For the text-containing cell, return its midpoint in [x, y] coordinate format. 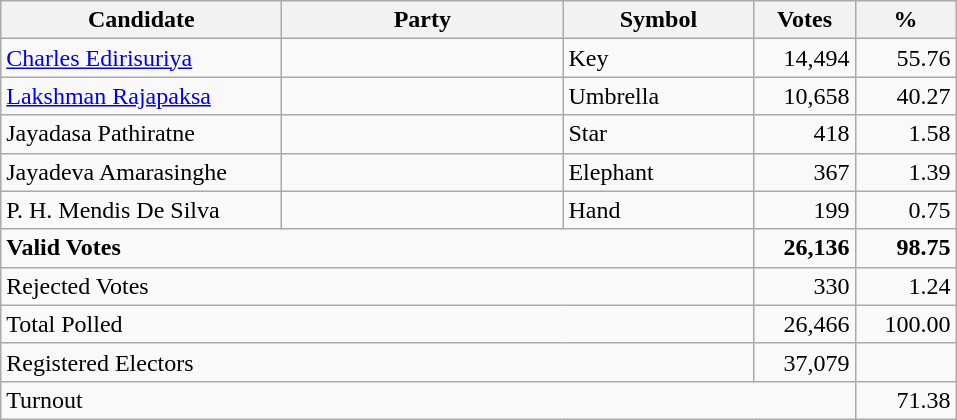
Charles Edirisuriya [142, 58]
Jayadasa Pathiratne [142, 134]
1.24 [906, 286]
Votes [804, 20]
26,136 [804, 248]
26,466 [804, 324]
1.39 [906, 172]
1.58 [906, 134]
71.38 [906, 400]
Umbrella [658, 96]
Symbol [658, 20]
Hand [658, 210]
98.75 [906, 248]
Rejected Votes [378, 286]
14,494 [804, 58]
Registered Electors [378, 362]
330 [804, 286]
0.75 [906, 210]
367 [804, 172]
Jayadeva Amarasinghe [142, 172]
418 [804, 134]
100.00 [906, 324]
% [906, 20]
Key [658, 58]
Star [658, 134]
40.27 [906, 96]
P. H. Mendis De Silva [142, 210]
10,658 [804, 96]
Turnout [428, 400]
55.76 [906, 58]
Party [422, 20]
Lakshman Rajapaksa [142, 96]
37,079 [804, 362]
Valid Votes [378, 248]
Total Polled [378, 324]
199 [804, 210]
Candidate [142, 20]
Elephant [658, 172]
